Locate the cell with the specified text and output its [x, y] center coordinate. 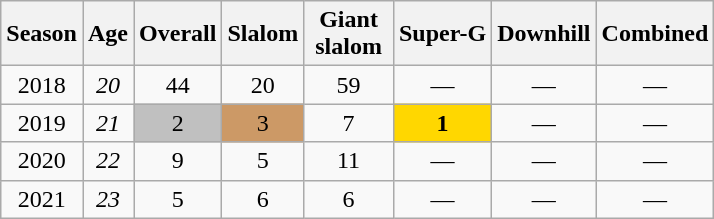
23 [108, 199]
Downhill [544, 34]
Season [42, 34]
Slalom [263, 34]
Combined [655, 34]
21 [108, 123]
1 [442, 123]
44 [178, 85]
Super-G [442, 34]
22 [108, 161]
9 [178, 161]
2019 [42, 123]
11 [349, 161]
2021 [42, 199]
Age [108, 34]
Overall [178, 34]
3 [263, 123]
Giant slalom [349, 34]
2020 [42, 161]
2018 [42, 85]
59 [349, 85]
2 [178, 123]
7 [349, 123]
